Return [X, Y] of the center of cell containing provided text 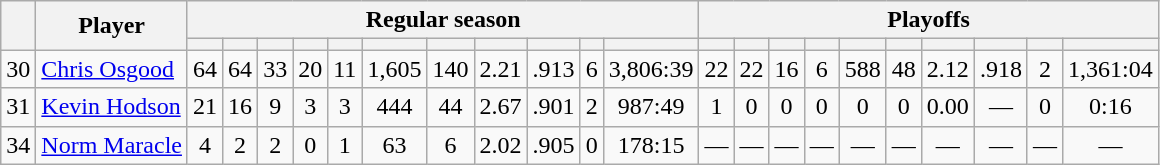
44 [450, 107]
.913 [554, 69]
34 [18, 145]
1,605 [394, 69]
588 [862, 69]
.905 [554, 145]
48 [904, 69]
2.12 [948, 69]
20 [310, 69]
987:49 [651, 107]
Player [112, 26]
Regular season [442, 20]
9 [276, 107]
Chris Osgood [112, 69]
.918 [1000, 69]
0:16 [1111, 107]
4 [204, 145]
33 [276, 69]
21 [204, 107]
63 [394, 145]
Norm Maracle [112, 145]
2.21 [500, 69]
3,806:39 [651, 69]
2.02 [500, 145]
30 [18, 69]
31 [18, 107]
Kevin Hodson [112, 107]
444 [394, 107]
0.00 [948, 107]
178:15 [651, 145]
1,361:04 [1111, 69]
.901 [554, 107]
11 [345, 69]
Playoffs [928, 20]
2.67 [500, 107]
140 [450, 69]
